Pinpoint the cell where the given text exists, returning its (X, Y) midpoint coordinate. 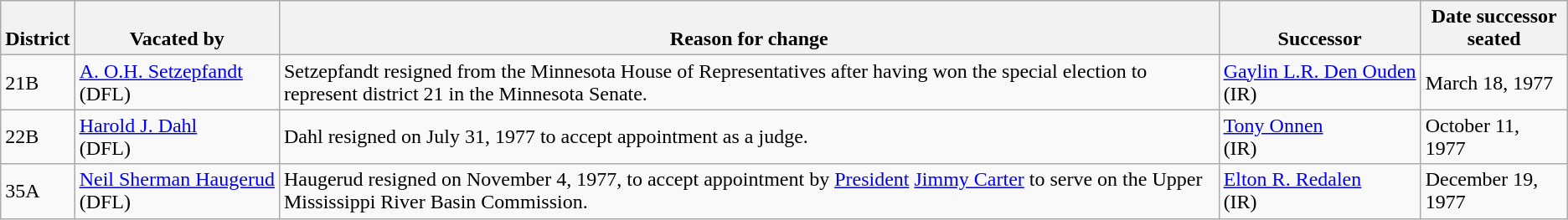
Harold J. Dahl(DFL) (177, 137)
March 18, 1977 (1494, 82)
October 11, 1977 (1494, 137)
Dahl resigned on July 31, 1977 to accept appointment as a judge. (749, 137)
Elton R. Redalen(IR) (1320, 191)
22B (38, 137)
35A (38, 191)
December 19, 1977 (1494, 191)
Reason for change (749, 28)
Gaylin L.R. Den Ouden(IR) (1320, 82)
A. O.H. Setzepfandt(DFL) (177, 82)
Vacated by (177, 28)
District (38, 28)
Neil Sherman Haugerud(DFL) (177, 191)
21B (38, 82)
Successor (1320, 28)
Tony Onnen(IR) (1320, 137)
Haugerud resigned on November 4, 1977, to accept appointment by President Jimmy Carter to serve on the Upper Mississippi River Basin Commission. (749, 191)
Date successorseated (1494, 28)
